Return the [x, y] coordinate for the center point of the cell that contains the specified text.  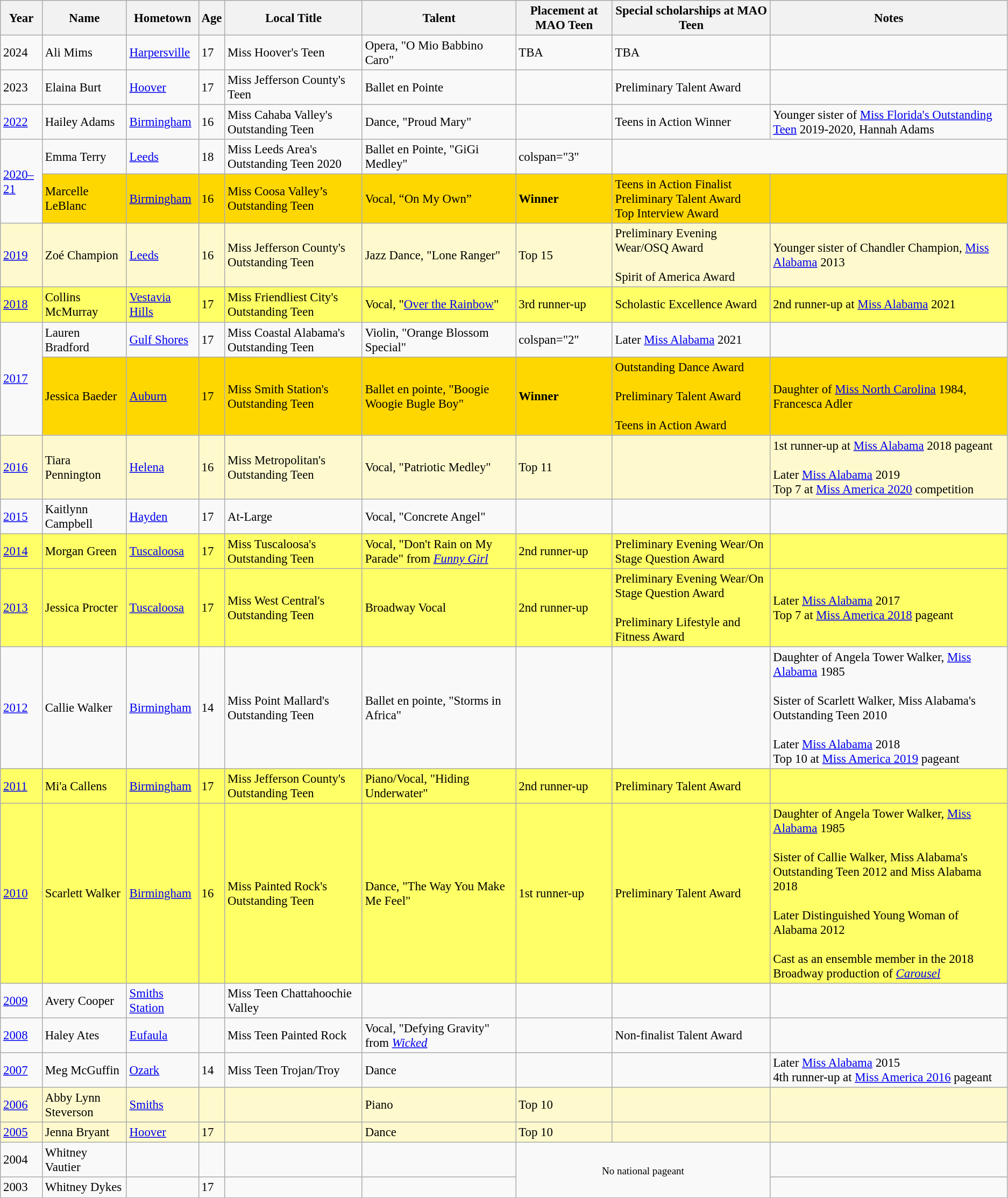
Teens in Action Winner [691, 123]
2006 [22, 1105]
Miss Coosa Valley’s Outstanding Teen [294, 199]
2017 [22, 379]
colspan="3" [564, 157]
Marcelle LeBlanc [84, 199]
Placement at MAO Teen [564, 18]
Later Miss Alabama 2017Top 7 at Miss America 2018 pageant [889, 608]
Daughter of Miss North Carolina 1984, Francesca Adler [889, 396]
Miss Leeds Area's Outstanding Teen 2020 [294, 157]
Ali Mims [84, 53]
Later Miss Alabama 20154th runner-up at Miss America 2016 pageant [889, 1071]
1st runner-up at Miss Alabama 2018 pageant Later Miss Alabama 2019Top 7 at Miss America 2020 competition [889, 467]
Gulf Shores [162, 340]
3rd runner-up [564, 304]
Collins McMurray [84, 304]
Haley Ates [84, 1036]
Miss Smith Station's Outstanding Teen [294, 396]
Ballet en pointe, "Boogie Woogie Bugle Boy" [439, 396]
Ballet en Pointe [439, 87]
Harpersville [162, 53]
Auburn [162, 396]
Ballet en Pointe, "GiGi Medley" [439, 157]
2009 [22, 1001]
Eufaula [162, 1036]
Callie Walker [84, 708]
Smiths Station [162, 1001]
No national pageant [643, 1170]
2020–21 [22, 181]
Vocal, "Concrete Angel" [439, 516]
Year [22, 18]
Opera, "O Mio Babbino Caro" [439, 53]
Miss West Central's Outstanding Teen [294, 608]
Preliminary Evening Wear/On Stage Question Award [691, 551]
Miss Coastal Alabama's Outstanding Teen [294, 340]
Meg McGuffin [84, 1071]
Vocal, "Patriotic Medley" [439, 467]
2007 [22, 1071]
Preliminary Evening Wear/On Stage Question AwardPreliminary Lifestyle and Fitness Award [691, 608]
Hometown [162, 18]
Talent [439, 18]
2013 [22, 608]
Emma Terry [84, 157]
2019 [22, 256]
Tiara Pennington [84, 467]
Avery Cooper [84, 1001]
Ozark [162, 1071]
Dance, "Proud Mary" [439, 123]
2008 [22, 1036]
Miss Teen Trojan/Troy [294, 1071]
2005 [22, 1132]
2011 [22, 786]
2nd runner-up at Miss Alabama 2021 [889, 304]
Whitney Vautier [84, 1160]
Mi'a Callens [84, 786]
Younger sister of Chandler Champion, Miss Alabama 2013 [889, 256]
2004 [22, 1160]
colspan="2" [564, 340]
Name [84, 18]
Jazz Dance, "Lone Ranger" [439, 256]
Miss Teen Painted Rock [294, 1036]
Miss Painted Rock's Outstanding Teen [294, 893]
18 [212, 157]
Jessica Procter [84, 608]
Age [212, 18]
Miss Teen Chattahoochie Valley [294, 1001]
Younger sister of Miss Florida's Outstanding Teen 2019-2020, Hannah Adams [889, 123]
2010 [22, 893]
Miss Metropolitan's Outstanding Teen [294, 467]
Miss Hoover's Teen [294, 53]
Special scholarships at MAO Teen [691, 18]
2012 [22, 708]
Vestavia Hills [162, 304]
Top 15 [564, 256]
Zoé Champion [84, 256]
2022 [22, 123]
Ballet en pointe, "Storms in Africa" [439, 708]
2018 [22, 304]
Later Miss Alabama 2021 [691, 340]
Local Title [294, 18]
Helena [162, 467]
Miss Jefferson County's Teen [294, 87]
Violin, "Orange Blossom Special" [439, 340]
Morgan Green [84, 551]
Abby Lynn Steverson [84, 1105]
Piano [439, 1105]
2014 [22, 551]
Teens in Action FinalistPreliminary Talent AwardTop Interview Award [691, 199]
Miss Cahaba Valley's Outstanding Teen [294, 123]
Vocal, "Defying Gravity" from Wicked [439, 1036]
Whitney Dykes [84, 1188]
Smiths [162, 1105]
Jenna Bryant [84, 1132]
Outstanding Dance AwardPreliminary Talent AwardTeens in Action Award [691, 396]
Lauren Bradford [84, 340]
Vocal, “On My Own” [439, 199]
Top 11 [564, 467]
Hailey Adams [84, 123]
Hayden [162, 516]
Notes [889, 18]
2003 [22, 1188]
Elaina Burt [84, 87]
1st runner-up [564, 893]
Piano/Vocal, "Hiding Underwater" [439, 786]
Dance, "The Way You Make Me Feel" [439, 893]
2015 [22, 516]
2023 [22, 87]
Vocal, "Don't Rain on My Parade" from Funny Girl [439, 551]
Scarlett Walker [84, 893]
Non-finalist Talent Award [691, 1036]
Kaitlynn Campbell [84, 516]
Scholastic Excellence Award [691, 304]
Broadway Vocal [439, 608]
Miss Tuscaloosa's Outstanding Teen [294, 551]
Jessica Baeder [84, 396]
Preliminary Evening Wear/OSQ AwardSpirit of America Award [691, 256]
Vocal, "Over the Rainbow" [439, 304]
Miss Friendliest City's Outstanding Teen [294, 304]
Miss Point Mallard's Outstanding Teen [294, 708]
At-Large [294, 516]
2016 [22, 467]
2024 [22, 53]
